Scan for the cell matching the given text and deliver its [X, Y] coordinate at center. 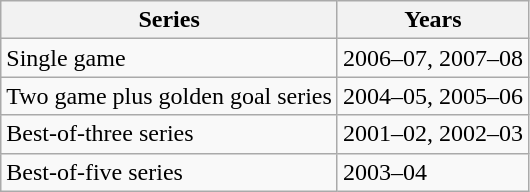
Series [170, 20]
Two game plus golden goal series [170, 96]
Years [432, 20]
2003–04 [432, 172]
Single game [170, 58]
2004–05, 2005–06 [432, 96]
Best-of-three series [170, 134]
2006–07, 2007–08 [432, 58]
Best-of-five series [170, 172]
2001–02, 2002–03 [432, 134]
